Identify which cell holds the provided text, then report its (X, Y) central coordinate. 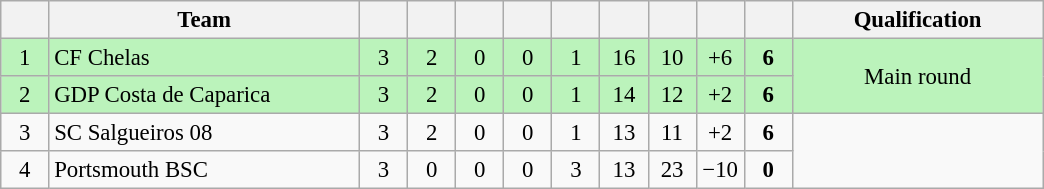
−10 (720, 170)
12 (672, 95)
Qualification (918, 20)
11 (672, 133)
23 (672, 170)
16 (624, 58)
Team (204, 20)
CF Chelas (204, 58)
Main round (918, 76)
4 (25, 170)
Portsmouth BSC (204, 170)
+6 (720, 58)
10 (672, 58)
SC Salgueiros 08 (204, 133)
GDP Costa de Caparica (204, 95)
14 (624, 95)
